Pinpoint the cell where the given text exists, returning its (X, Y) midpoint coordinate. 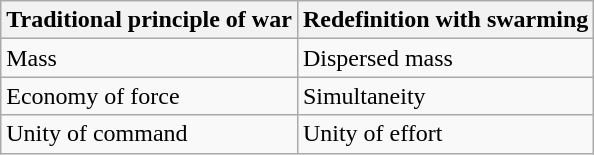
Unity of command (150, 134)
Unity of effort (445, 134)
Economy of force (150, 96)
Redefinition with swarming (445, 20)
Traditional principle of war (150, 20)
Mass (150, 58)
Dispersed mass (445, 58)
Simultaneity (445, 96)
